Detect which cell encompasses the target text, then output its [X, Y] center coordinate. 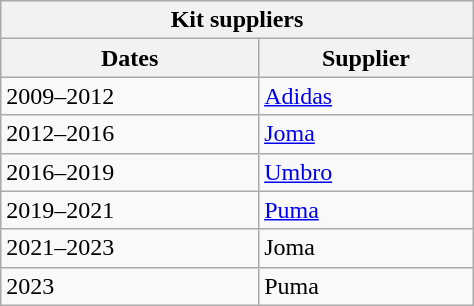
2019–2021 [130, 210]
Kit suppliers [237, 20]
2012–2016 [130, 134]
2009–2012 [130, 96]
Adidas [366, 96]
Umbro [366, 172]
2016–2019 [130, 172]
2021–2023 [130, 248]
Dates [130, 58]
Supplier [366, 58]
2023 [130, 286]
